Capture the cell that displays the provided text and extract its [X, Y] central coordinate. 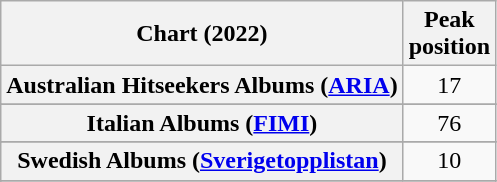
10 [449, 161]
76 [449, 123]
Swedish Albums (Sverigetopplistan) [202, 161]
Italian Albums (FIMI) [202, 123]
17 [449, 85]
Chart (2022) [202, 34]
Peakposition [449, 34]
Australian Hitseekers Albums (ARIA) [202, 85]
